Return the [x, y] coordinate for the center point of the cell that contains the specified text.  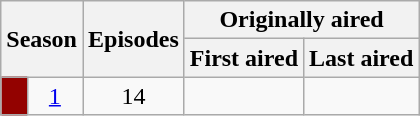
Episodes [133, 39]
Last aired [362, 58]
Season [42, 39]
Originally aired [302, 20]
First aired [244, 58]
14 [133, 96]
1 [54, 96]
